Identify which cell holds the provided text, then report its (X, Y) central coordinate. 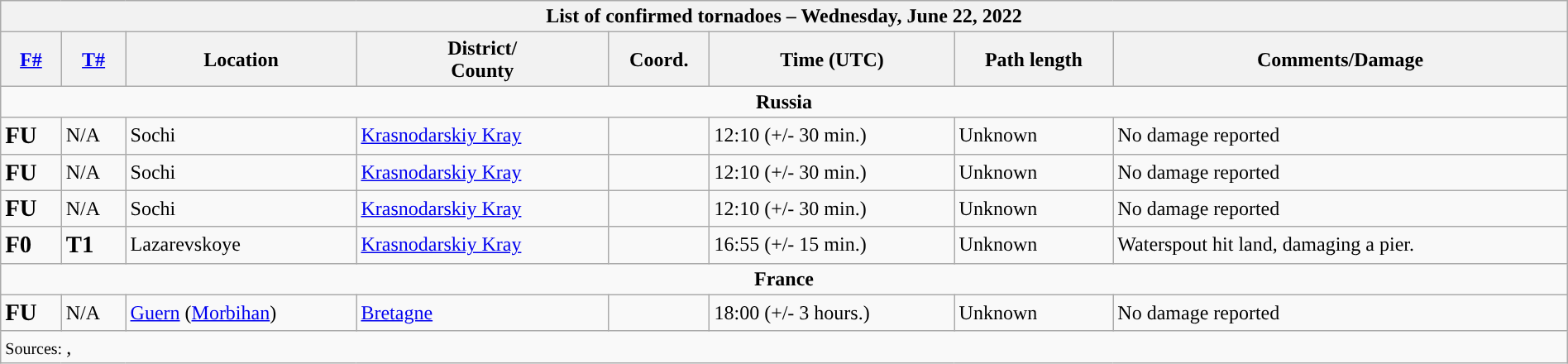
Path length (1034, 60)
F# (31, 60)
Location (241, 60)
Coord. (659, 60)
T# (93, 60)
T1 (93, 245)
List of confirmed tornadoes – Wednesday, June 22, 2022 (784, 17)
18:00 (+/- 3 hours.) (832, 313)
F0 (31, 245)
Bretagne (483, 313)
Comments/Damage (1340, 60)
Waterspout hit land, damaging a pier. (1340, 245)
Russia (784, 102)
Time (UTC) (832, 60)
Guern (Morbihan) (241, 313)
District/County (483, 60)
16:55 (+/- 15 min.) (832, 245)
France (784, 279)
Sources: , (784, 347)
Lazarevskoye (241, 245)
